Find where the given text appears and provide that cell's center as [X, Y] coordinate. 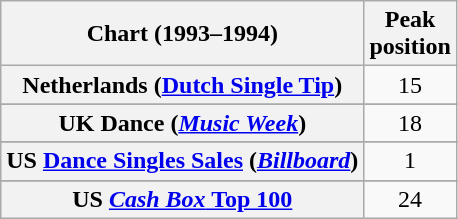
Netherlands (Dutch Single Tip) [182, 85]
Chart (1993–1994) [182, 34]
15 [410, 85]
US Dance Singles Sales (Billboard) [182, 161]
1 [410, 161]
18 [410, 123]
US Cash Box Top 100 [182, 199]
Peakposition [410, 34]
UK Dance (Music Week) [182, 123]
24 [410, 199]
